Pinpoint the cell where the given text exists, returning its [x, y] midpoint coordinate. 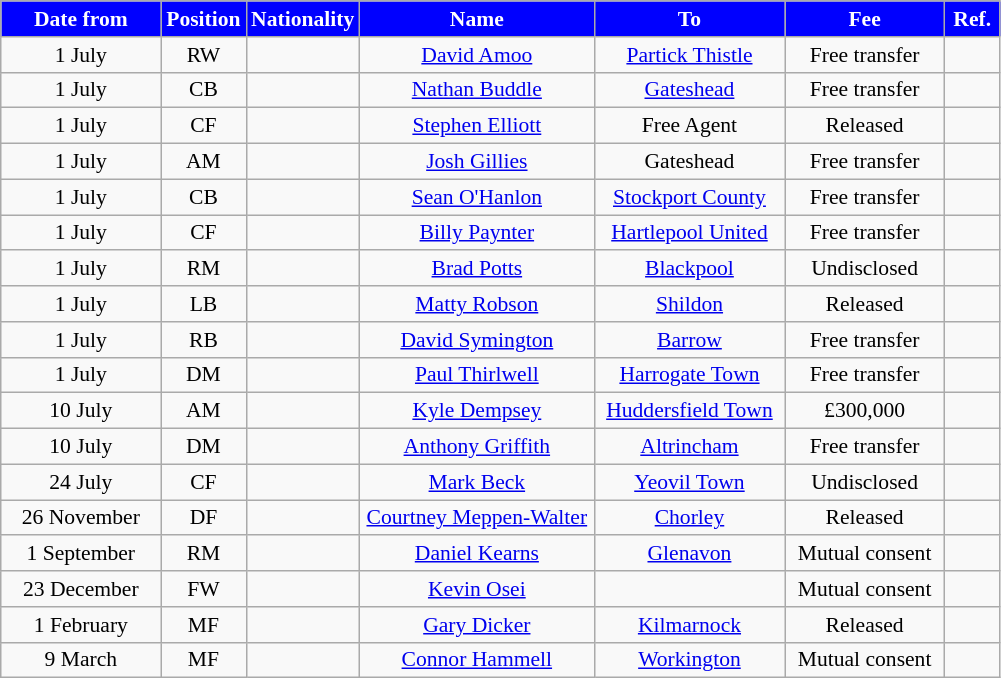
David Symington [476, 340]
Josh Gillies [476, 162]
Sean O'Hanlon [476, 197]
Free Agent [689, 126]
Stephen Elliott [476, 126]
RW [204, 55]
Position [204, 19]
Anthony Griffith [476, 447]
Kevin Osei [476, 589]
Altrincham [689, 447]
26 November [81, 518]
Fee [865, 19]
Billy Paynter [476, 233]
Name [476, 19]
To [689, 19]
Gary Dicker [476, 625]
Nationality [302, 19]
DF [204, 518]
Paul Thirlwell [476, 375]
Ref. [972, 19]
Date from [81, 19]
Daniel Kearns [476, 554]
LB [204, 304]
Chorley [689, 518]
Nathan Buddle [476, 90]
Courtney Meppen-Walter [476, 518]
24 July [81, 482]
Kilmarnock [689, 625]
Blackpool [689, 269]
Connor Hammell [476, 660]
Glenavon [689, 554]
9 March [81, 660]
Partick Thistle [689, 55]
Barrow [689, 340]
£300,000 [865, 411]
Mark Beck [476, 482]
23 December [81, 589]
Hartlepool United [689, 233]
Stockport County [689, 197]
Shildon [689, 304]
David Amoo [476, 55]
Huddersfield Town [689, 411]
Matty Robson [476, 304]
1 February [81, 625]
FW [204, 589]
Brad Potts [476, 269]
RB [204, 340]
1 September [81, 554]
Kyle Dempsey [476, 411]
Harrogate Town [689, 375]
Workington [689, 660]
Yeovil Town [689, 482]
